From the cell containing the given text, extract its center point as (X, Y) coordinate. 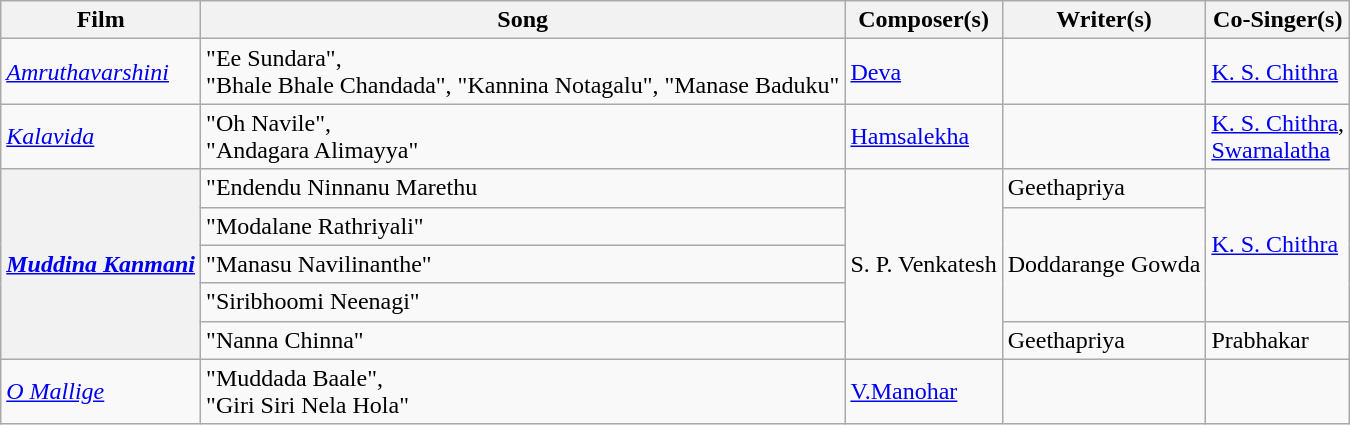
"Muddada Baale","Giri Siri Nela Hola" (523, 392)
"Nanna Chinna" (523, 340)
Prabhakar (1278, 340)
Kalavida (101, 136)
"Ee Sundara","Bhale Bhale Chandada", "Kannina Notagalu", "Manase Baduku" (523, 72)
Doddarange Gowda (1104, 264)
Hamsalekha (924, 136)
V.Manohar (924, 392)
"Modalane Rathriyali" (523, 226)
Deva (924, 72)
S. P. Venkatesh (924, 264)
"Siribhoomi Neenagi" (523, 302)
"Manasu Navilinanthe" (523, 264)
Film (101, 20)
"Endendu Ninnanu Marethu (523, 188)
K. S. Chithra,Swarnalatha (1278, 136)
O Mallige (101, 392)
Co-Singer(s) (1278, 20)
Composer(s) (924, 20)
Muddina Kanmani (101, 264)
Song (523, 20)
Amruthavarshini (101, 72)
Writer(s) (1104, 20)
"Oh Navile","Andagara Alimayya" (523, 136)
